From the cell containing the given text, extract its center point as (x, y) coordinate. 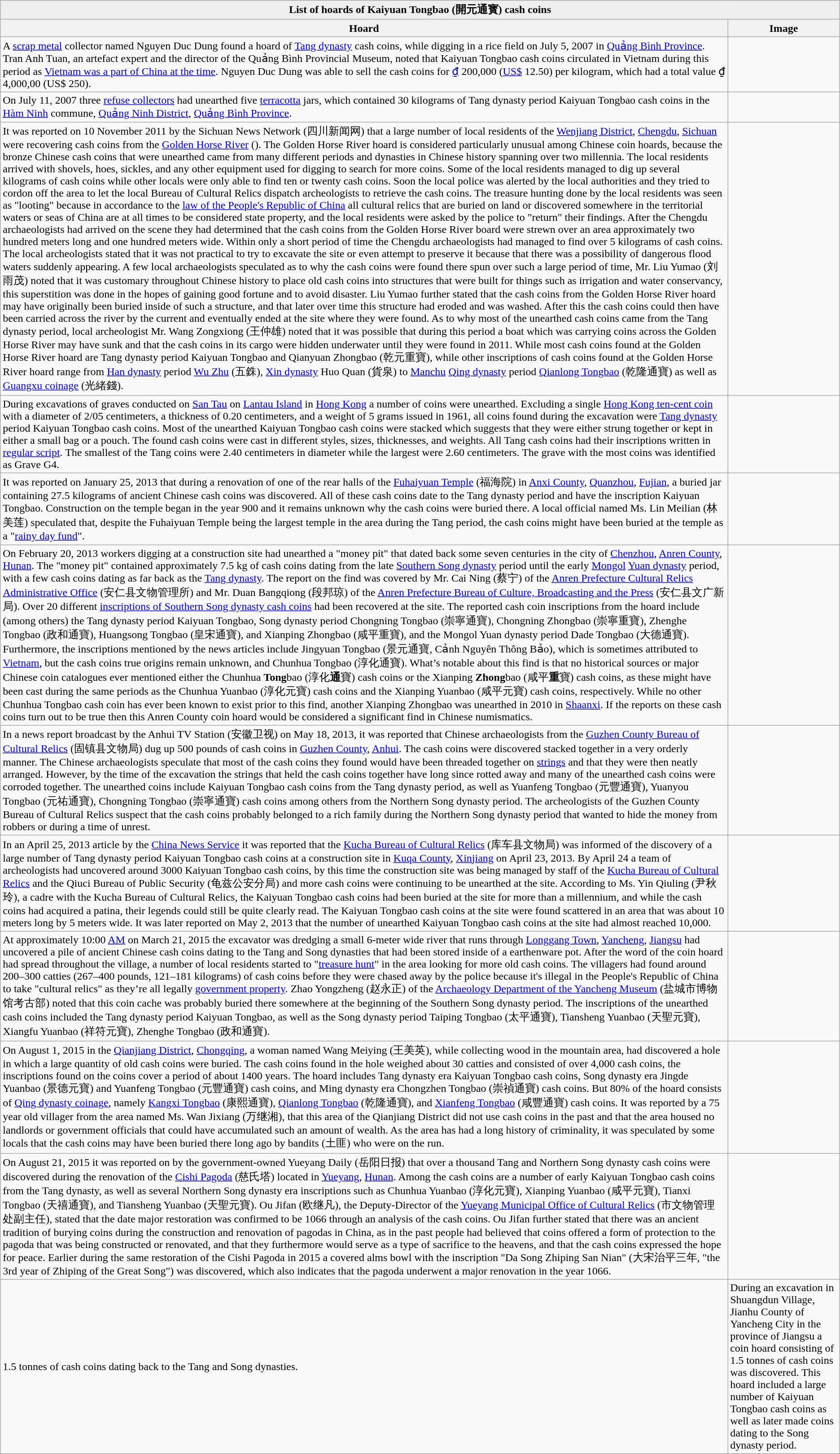
List of hoards of Kaiyuan Tongbao (開元通寳) cash coins (420, 10)
Hoard (364, 28)
Image (784, 28)
1.5 tonnes of cash coins dating back to the Tang and Song dynasties. (364, 1367)
